Scan for the cell matching the given text and deliver its (X, Y) coordinate at center. 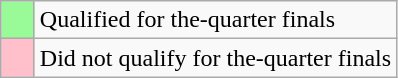
Qualified for the-quarter finals (215, 20)
Did not qualify for the-quarter finals (215, 58)
